Locate the cell with the specified text and output its (x, y) center coordinate. 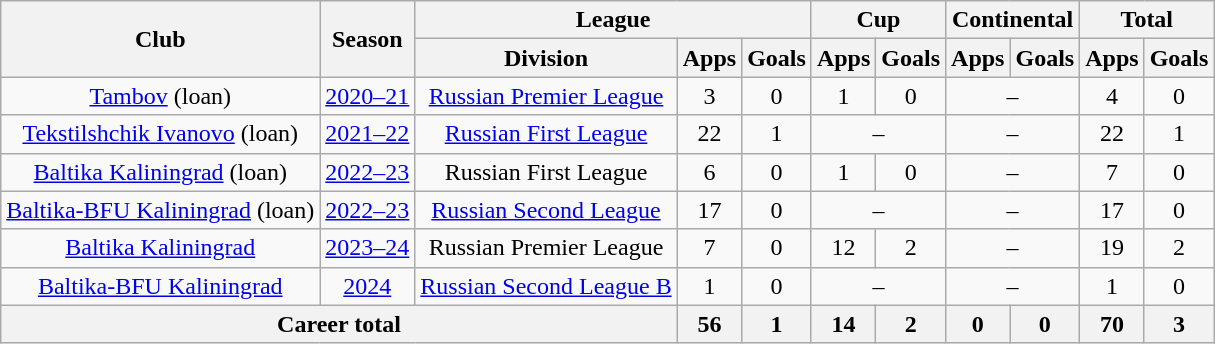
Baltika Kaliningrad (160, 248)
2021–22 (368, 134)
Total (1147, 20)
Baltika-BFU Kaliningrad (loan) (160, 210)
Continental (1013, 20)
Season (368, 39)
2023–24 (368, 248)
6 (709, 172)
Club (160, 39)
2024 (368, 286)
Cup (878, 20)
Russian Second League (546, 210)
2020–21 (368, 96)
Career total (339, 324)
4 (1112, 96)
Baltika-BFU Kaliningrad (160, 286)
Russian Second League B (546, 286)
12 (843, 248)
Baltika Kaliningrad (loan) (160, 172)
19 (1112, 248)
League (614, 20)
Tekstilshchik Ivanovo (loan) (160, 134)
14 (843, 324)
Division (546, 58)
70 (1112, 324)
Tambov (loan) (160, 96)
56 (709, 324)
